Return [x, y] of the center of cell containing provided text 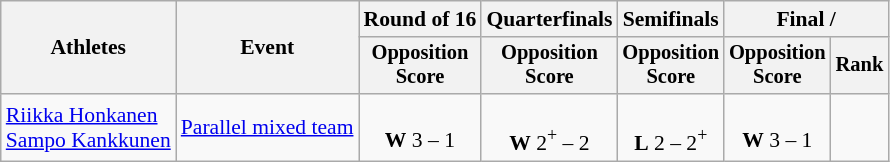
Riikka HonkanenSampo Kankkunen [88, 128]
W 2+ – 2 [549, 128]
Athletes [88, 48]
Semifinals [670, 19]
Round of 16 [420, 19]
Parallel mixed team [268, 128]
Quarterfinals [549, 19]
Final / [806, 19]
Rank [860, 66]
Event [268, 48]
L 2 – 2+ [670, 128]
